Search for the cell housing the specified text and yield its [X, Y] center coordinate. 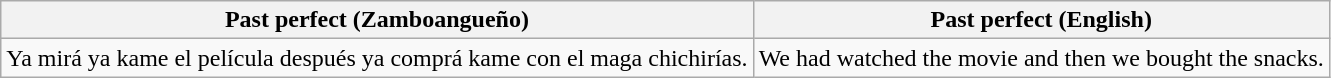
Past perfect (English) [1041, 20]
We had watched the movie and then we bought the snacks. [1041, 58]
Past perfect (Zamboangueño) [377, 20]
Ya mirá ya kame el película después ya comprá kame con el maga chichirías. [377, 58]
